Scan for the cell matching the given text and deliver its [x, y] coordinate at center. 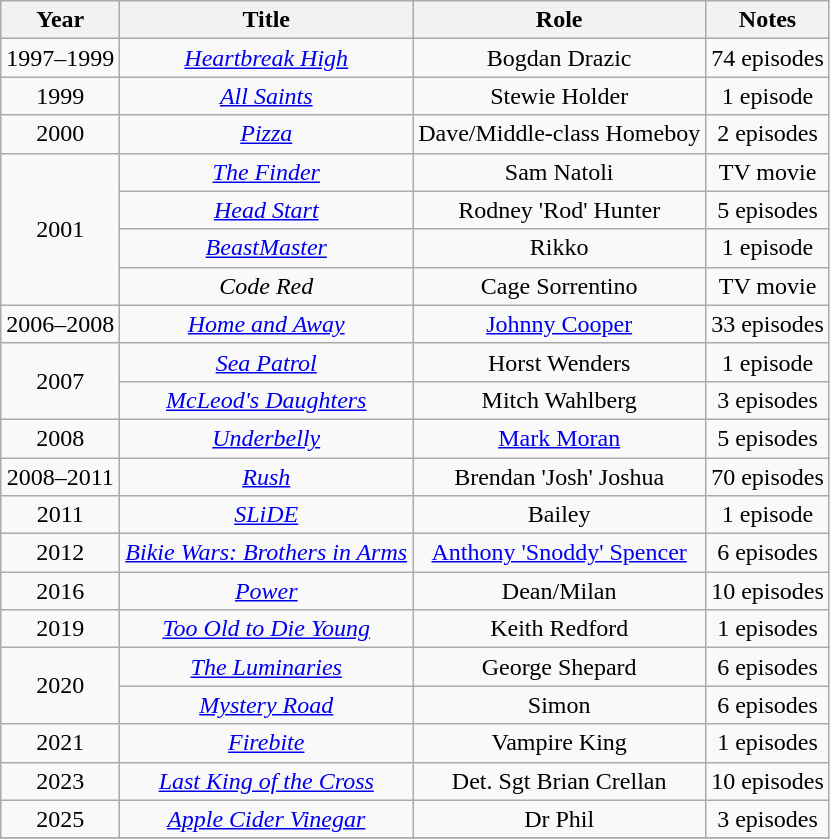
2021 [60, 743]
McLeod's Daughters [266, 400]
Role [560, 20]
2023 [60, 781]
2016 [60, 591]
Stewie Holder [560, 96]
Keith Redford [560, 629]
SLiDE [266, 515]
Pizza [266, 134]
Bogdan Drazic [560, 58]
Rush [266, 477]
Apple Cider Vinegar [266, 819]
Code Red [266, 286]
Notes [768, 20]
Year [60, 20]
Head Start [266, 210]
2007 [60, 381]
Mitch Wahlberg [560, 400]
2008 [60, 438]
Firebite [266, 743]
Brendan 'Josh' Joshua [560, 477]
74 episodes [768, 58]
1997–1999 [60, 58]
2025 [60, 819]
2006–2008 [60, 324]
Dean/Milan [560, 591]
Mystery Road [266, 705]
Cage Sorrentino [560, 286]
Home and Away [266, 324]
Rikko [560, 248]
The Finder [266, 172]
70 episodes [768, 477]
2008–2011 [60, 477]
Anthony 'Snoddy' Spencer [560, 553]
Rodney 'Rod' Hunter [560, 210]
Det. Sgt Brian Crellan [560, 781]
Dave/Middle-class Homeboy [560, 134]
Dr Phil [560, 819]
Mark Moran [560, 438]
2 episodes [768, 134]
Last King of the Cross [266, 781]
Bailey [560, 515]
2020 [60, 686]
Johnny Cooper [560, 324]
Heartbreak High [266, 58]
Bikie Wars: Brothers in Arms [266, 553]
Sea Patrol [266, 362]
The Luminaries [266, 667]
Power [266, 591]
Horst Wenders [560, 362]
Title [266, 20]
Underbelly [266, 438]
33 episodes [768, 324]
2000 [60, 134]
Sam Natoli [560, 172]
2012 [60, 553]
Simon [560, 705]
1999 [60, 96]
George Shepard [560, 667]
BeastMaster [266, 248]
Too Old to Die Young [266, 629]
Vampire King [560, 743]
2011 [60, 515]
2001 [60, 229]
2019 [60, 629]
All Saints [266, 96]
